Determine the (X, Y) coordinate at the center of the cell enclosing the given text.  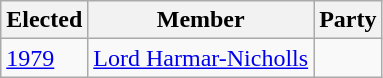
Party (348, 20)
Lord Harmar-Nicholls (201, 58)
Member (201, 20)
1979 (44, 58)
Elected (44, 20)
